Output the [X, Y] coordinate of the center of the cell containing the given text.  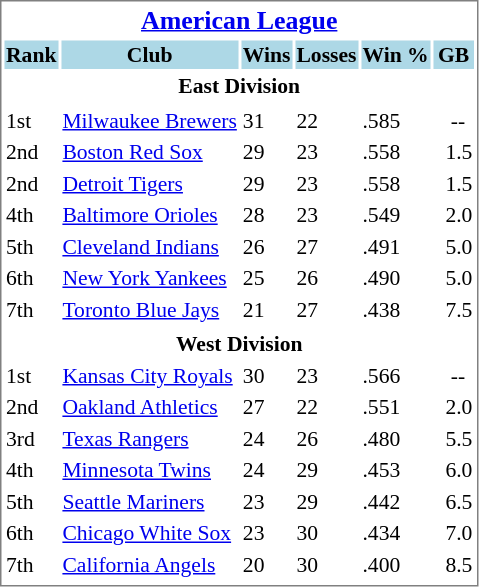
3rd [30, 438]
.490 [396, 278]
West Division [238, 344]
Baltimore Orioles [150, 215]
21 [266, 310]
Club [150, 54]
7.0 [454, 533]
New York Yankees [150, 278]
Losses [326, 54]
GB [454, 54]
.442 [396, 502]
Rank [30, 54]
7.5 [454, 310]
.453 [396, 470]
Detroit Tigers [150, 184]
Oakland Athletics [150, 407]
.551 [396, 407]
28 [266, 215]
Texas Rangers [150, 438]
Seattle Mariners [150, 502]
Minnesota Twins [150, 470]
Win % [396, 54]
Wins [266, 54]
.480 [396, 438]
.566 [396, 376]
Kansas City Royals [150, 376]
.438 [396, 310]
.434 [396, 533]
California Angels [150, 564]
6.0 [454, 470]
East Division [238, 86]
Toronto Blue Jays [150, 310]
25 [266, 278]
.549 [396, 215]
Chicago White Sox [150, 533]
.491 [396, 246]
American League [238, 20]
Milwaukee Brewers [150, 120]
31 [266, 120]
.400 [396, 564]
8.5 [454, 564]
6.5 [454, 502]
Cleveland Indians [150, 246]
Boston Red Sox [150, 152]
.585 [396, 120]
5.5 [454, 438]
20 [266, 564]
